Return [X, Y] of the center of cell containing provided text 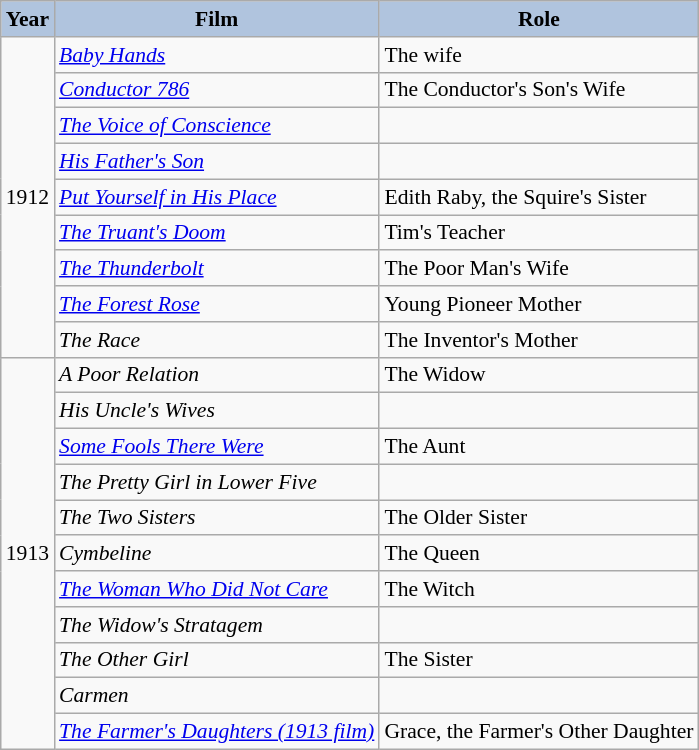
The Queen [538, 554]
Year [28, 19]
The Widow's Stratagem [216, 625]
Cymbeline [216, 554]
Grace, the Farmer's Other Daughter [538, 732]
Role [538, 19]
Conductor 786 [216, 90]
The Witch [538, 589]
The Conductor's Son's Wife [538, 90]
Some Fools There Were [216, 447]
The Older Sister [538, 518]
Young Pioneer Mother [538, 304]
The Two Sisters [216, 518]
Carmen [216, 696]
The Poor Man's Wife [538, 269]
The Farmer's Daughters (1913 film) [216, 732]
The Truant's Doom [216, 233]
The Thunderbolt [216, 269]
1913 [28, 553]
His Uncle's Wives [216, 411]
The Other Girl [216, 660]
Baby Hands [216, 55]
The Race [216, 340]
The Forest Rose [216, 304]
His Father's Son [216, 162]
The Sister [538, 660]
The Pretty Girl in Lower Five [216, 482]
Put Yourself in His Place [216, 197]
The Voice of Conscience [216, 126]
Film [216, 19]
The wife [538, 55]
The Widow [538, 375]
The Woman Who Did Not Care [216, 589]
Tim's Teacher [538, 233]
1912 [28, 198]
The Inventor's Mother [538, 340]
Edith Raby, the Squire's Sister [538, 197]
A Poor Relation [216, 375]
The Aunt [538, 447]
